Pinpoint the cell where the given text exists, returning its [x, y] midpoint coordinate. 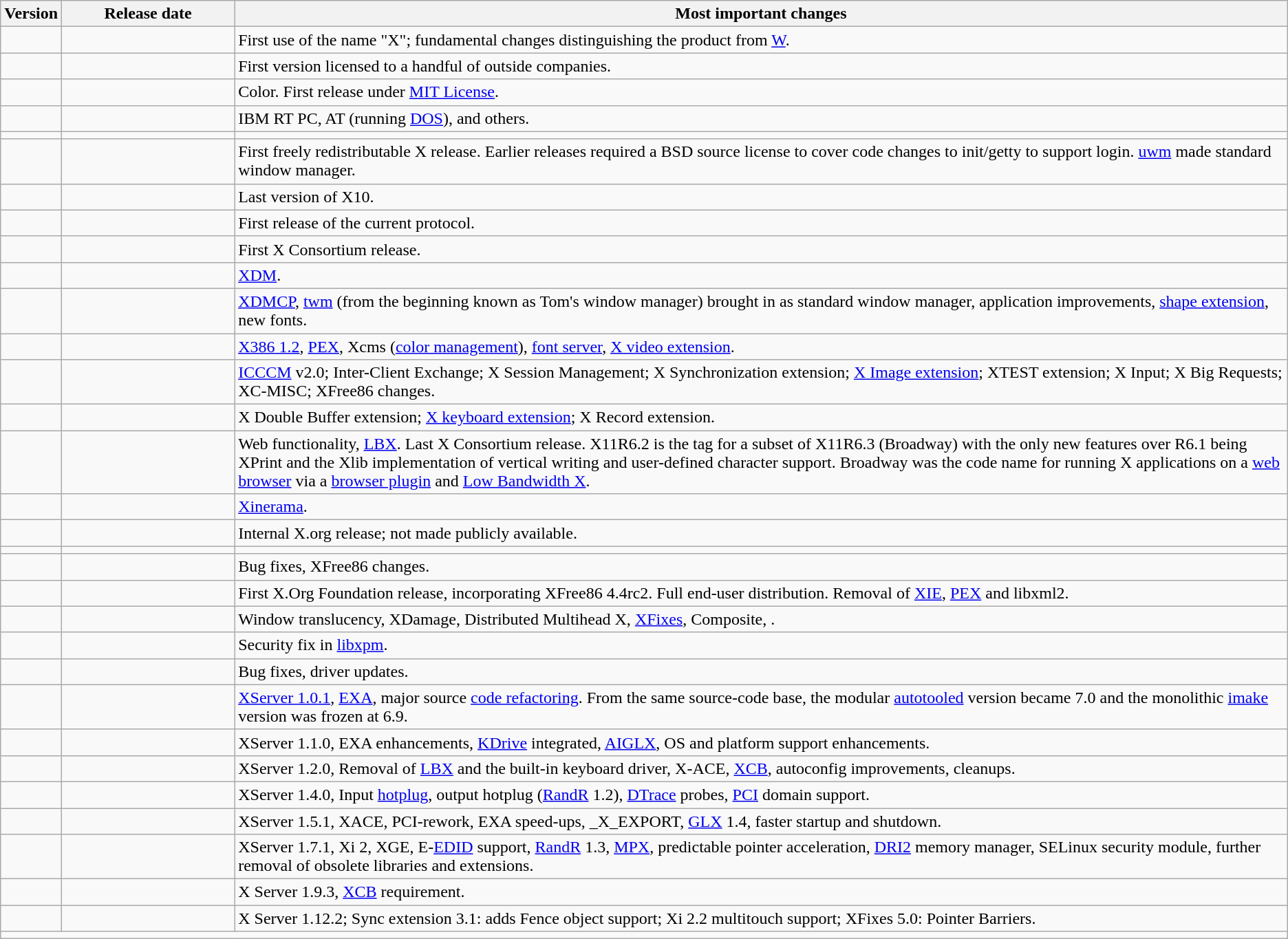
First X Consortium release. [761, 249]
Last version of X10. [761, 197]
XDM. [761, 275]
IBM RT PC, AT (running DOS), and others. [761, 118]
Color. First release under MIT License. [761, 92]
First version licensed to a handful of outside companies. [761, 66]
First use of the name "X"; fundamental changes distinguishing the product from W. [761, 40]
XServer 1.5.1, XACE, PCI-rework, EXA speed-ups, _X_EXPORT, GLX 1.4, faster startup and shutdown. [761, 821]
Xinerama. [761, 507]
Window translucency, XDamage, Distributed Multihead X, XFixes, Composite, . [761, 619]
X Server 1.9.3, XCB requirement. [761, 892]
X386 1.2, PEX, Xcms (color management), font server, X video extension. [761, 346]
Bug fixes, driver updates. [761, 671]
Bug fixes, XFree86 changes. [761, 567]
X Server 1.12.2; Sync extension 3.1: adds Fence object support; Xi 2.2 multitouch support; XFixes 5.0: Pointer Barriers. [761, 918]
First release of the current protocol. [761, 223]
Security fix in libxpm. [761, 645]
Release date [149, 14]
Version [32, 14]
Internal X.org release; not made publicly available. [761, 533]
XServer 1.2.0, Removal of LBX and the built-in keyboard driver, X-ACE, XCB, autoconfig improvements, cleanups. [761, 768]
XServer 1.4.0, Input hotplug, output hotplug (RandR 1.2), DTrace probes, PCI domain support. [761, 795]
XServer 1.1.0, EXA enhancements, KDrive integrated, AIGLX, OS and platform support enhancements. [761, 742]
First X.Org Foundation release, incorporating XFree86 4.4rc2. Full end-user distribution. Removal of XIE, PEX and libxml2. [761, 593]
X Double Buffer extension; X keyboard extension; X Record extension. [761, 418]
Most important changes [761, 14]
